Capture the cell that displays the provided text and extract its [X, Y] central coordinate. 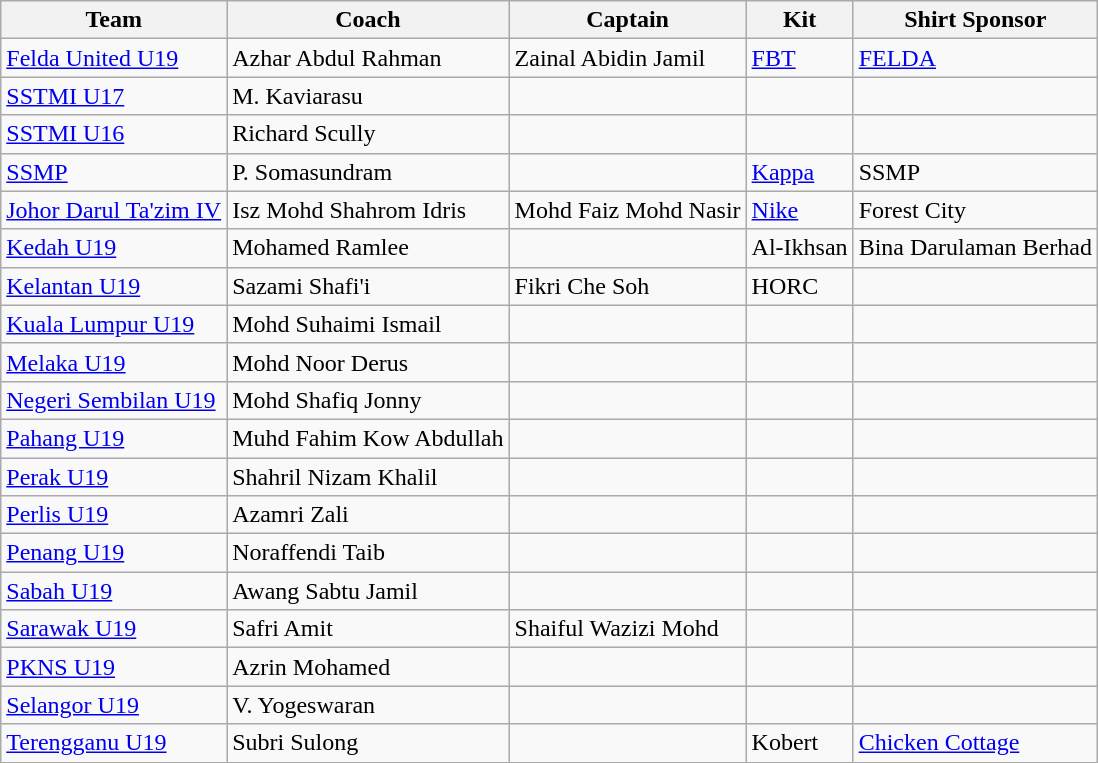
Awang Sabtu Jamil [368, 591]
Pahang U19 [114, 438]
Terengganu U19 [114, 743]
Sazami Shafi'i [368, 286]
Al-Ikhsan [800, 248]
Nike [800, 210]
HORC [800, 286]
V. Yogeswaran [368, 705]
Safri Amit [368, 629]
Azrin Mohamed [368, 667]
Shirt Sponsor [975, 20]
Sarawak U19 [114, 629]
Kelantan U19 [114, 286]
Isz Mohd Shahrom Idris [368, 210]
SSTMI U16 [114, 134]
Selangor U19 [114, 705]
M. Kaviarasu [368, 96]
P. Somasundram [368, 172]
Mohamed Ramlee [368, 248]
Subri Sulong [368, 743]
Perlis U19 [114, 515]
Bina Darulaman Berhad [975, 248]
Perak U19 [114, 477]
Mohd Noor Derus [368, 362]
Johor Darul Ta'zim IV [114, 210]
Felda United U19 [114, 58]
Kuala Lumpur U19 [114, 324]
Penang U19 [114, 553]
Kobert [800, 743]
Shaiful Wazizi Mohd [628, 629]
Mohd Faiz Mohd Nasir [628, 210]
Kit [800, 20]
Richard Scully [368, 134]
Chicken Cottage [975, 743]
Fikri Che Soh [628, 286]
FELDA [975, 58]
SSTMI U17 [114, 96]
Mohd Suhaimi Ismail [368, 324]
Shahril Nizam Khalil [368, 477]
Azhar Abdul Rahman [368, 58]
Muhd Fahim Kow Abdullah [368, 438]
Noraffendi Taib [368, 553]
Zainal Abidin Jamil [628, 58]
Azamri Zali [368, 515]
Negeri Sembilan U19 [114, 400]
Team [114, 20]
Captain [628, 20]
Forest City [975, 210]
Melaka U19 [114, 362]
Kappa [800, 172]
Coach [368, 20]
Mohd Shafiq Jonny [368, 400]
PKNS U19 [114, 667]
Sabah U19 [114, 591]
FBT [800, 58]
Kedah U19 [114, 248]
